Return the (X, Y) coordinate for the center point of the cell that contains the specified text.  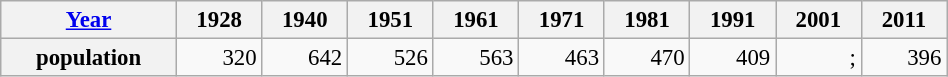
470 (647, 58)
642 (305, 58)
463 (562, 58)
1940 (305, 20)
1928 (219, 20)
2011 (904, 20)
1981 (647, 20)
409 (733, 58)
396 (904, 58)
; (819, 58)
320 (219, 58)
1951 (391, 20)
563 (476, 58)
2001 (819, 20)
526 (391, 58)
1991 (733, 20)
1961 (476, 20)
population (89, 58)
1971 (562, 20)
Year (89, 20)
